Output the (x, y) coordinate of the center of the cell containing the given text.  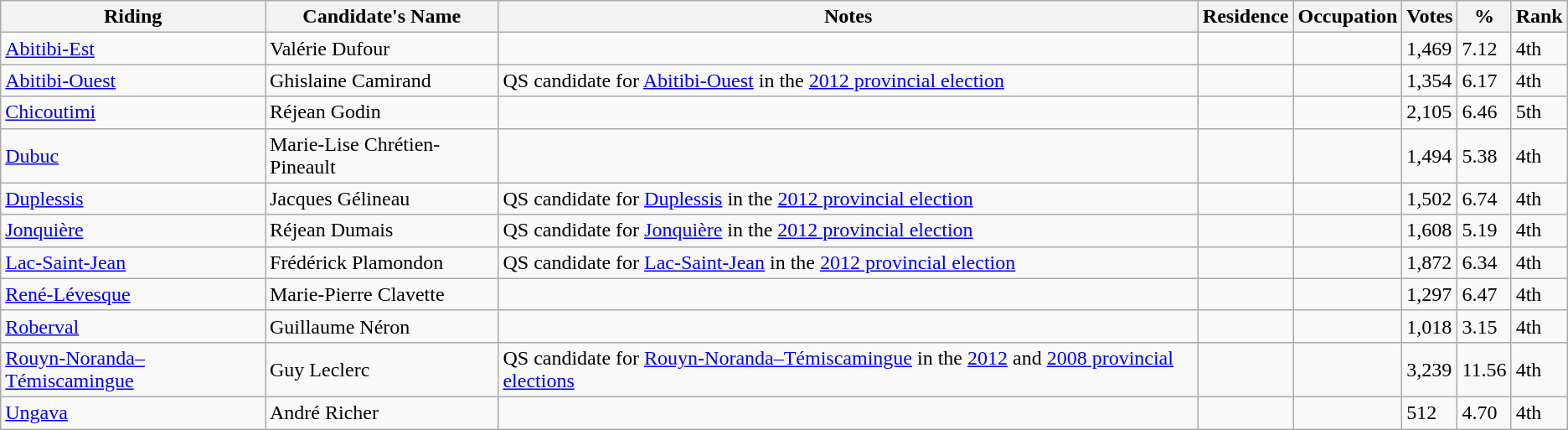
11.56 (1484, 369)
QS candidate for Abitibi-Ouest in the 2012 provincial election (848, 80)
3,239 (1430, 369)
Réjean Godin (381, 112)
1,502 (1430, 199)
QS candidate for Lac-Saint-Jean in the 2012 provincial election (848, 262)
6.34 (1484, 262)
QS candidate for Duplessis in the 2012 provincial election (848, 199)
Riding (133, 17)
René-Lévesque (133, 294)
Abitibi-Est (133, 49)
% (1484, 17)
André Richer (381, 412)
3.15 (1484, 326)
QS candidate for Rouyn-Noranda–Témiscamingue in the 2012 and 2008 provincial elections (848, 369)
Jacques Gélineau (381, 199)
2,105 (1430, 112)
Ghislaine Camirand (381, 80)
Guillaume Néron (381, 326)
1,494 (1430, 156)
Votes (1430, 17)
Lac-Saint-Jean (133, 262)
Ungava (133, 412)
Dubuc (133, 156)
Valérie Dufour (381, 49)
1,469 (1430, 49)
Marie-Lise Chrétien-Pineault (381, 156)
6.74 (1484, 199)
5th (1540, 112)
5.19 (1484, 231)
6.47 (1484, 294)
5.38 (1484, 156)
Guy Leclerc (381, 369)
6.17 (1484, 80)
1,297 (1430, 294)
1,872 (1430, 262)
Marie-Pierre Clavette (381, 294)
Jonquière (133, 231)
7.12 (1484, 49)
QS candidate for Jonquière in the 2012 provincial election (848, 231)
4.70 (1484, 412)
Rouyn-Noranda–Témiscamingue (133, 369)
Duplessis (133, 199)
Occupation (1348, 17)
Rank (1540, 17)
Residence (1246, 17)
Candidate's Name (381, 17)
6.46 (1484, 112)
Notes (848, 17)
Chicoutimi (133, 112)
1,354 (1430, 80)
1,608 (1430, 231)
Abitibi-Ouest (133, 80)
Frédérick Plamondon (381, 262)
512 (1430, 412)
1,018 (1430, 326)
Réjean Dumais (381, 231)
Roberval (133, 326)
